Identify which cell holds the provided text, then report its (x, y) central coordinate. 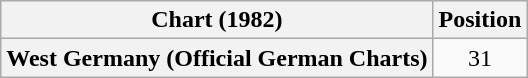
Position (480, 20)
West Germany (Official German Charts) (217, 58)
31 (480, 58)
Chart (1982) (217, 20)
